Find where the given text appears and provide that cell's center as [x, y] coordinate. 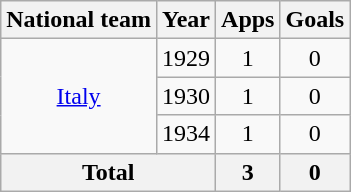
1930 [186, 96]
Italy [79, 96]
Apps [248, 20]
1934 [186, 134]
3 [248, 172]
Year [186, 20]
1929 [186, 58]
Goals [315, 20]
National team [79, 20]
Total [108, 172]
